Capture the cell that displays the provided text and extract its (x, y) central coordinate. 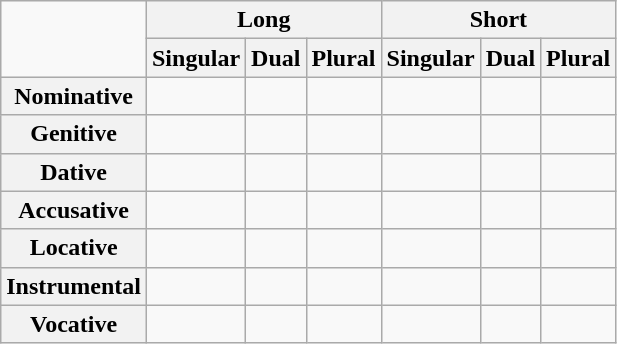
Short (498, 20)
Vocative (74, 324)
Dative (74, 172)
Instrumental (74, 286)
Long (264, 20)
Genitive (74, 134)
Nominative (74, 96)
Locative (74, 248)
Accusative (74, 210)
